Determine the (X, Y) coordinate at the center of the cell enclosing the given text.  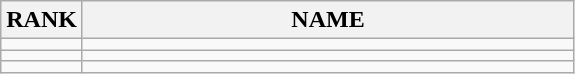
RANK (42, 20)
NAME (328, 20)
